Provide the (x, y) coordinate of the cell's center where the given text is located.  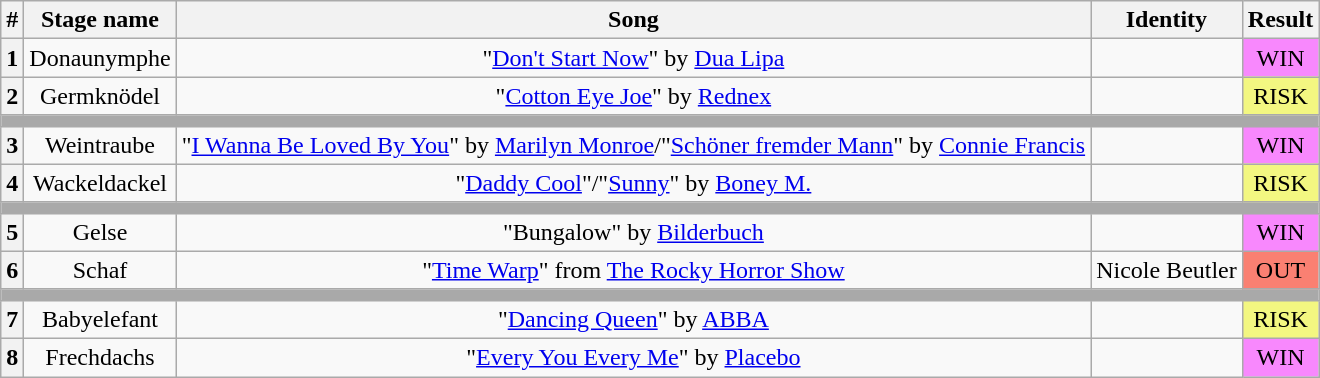
# (12, 20)
"Cotton Eye Joe" by Rednex (633, 96)
5 (12, 232)
4 (12, 183)
"Daddy Cool"/"Sunny" by Boney M. (633, 183)
1 (12, 58)
6 (12, 270)
Germknödel (100, 96)
"Every You Every Me" by Placebo (633, 357)
Weintraube (100, 145)
Nicole Beutler (1167, 270)
Song (633, 20)
7 (12, 319)
Result (1280, 20)
Wackeldackel (100, 183)
Babyelefant (100, 319)
8 (12, 357)
"I Wanna Be Loved By You" by Marilyn Monroe/"Schöner fremder Mann" by Connie Francis (633, 145)
Gelse (100, 232)
OUT (1280, 270)
3 (12, 145)
Stage name (100, 20)
2 (12, 96)
Schaf (100, 270)
"Dancing Queen" by ABBA (633, 319)
"Time Warp" from The Rocky Horror Show (633, 270)
"Bungalow" by Bilderbuch (633, 232)
Donaunymphe (100, 58)
"Don't Start Now" by Dua Lipa (633, 58)
Identity (1167, 20)
Frechdachs (100, 357)
